Find where the given text appears and provide that cell's center as (x, y) coordinate. 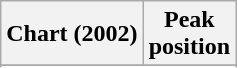
Peakposition (189, 34)
Chart (2002) (72, 34)
